Pinpoint the cell where the given text exists, returning its (X, Y) midpoint coordinate. 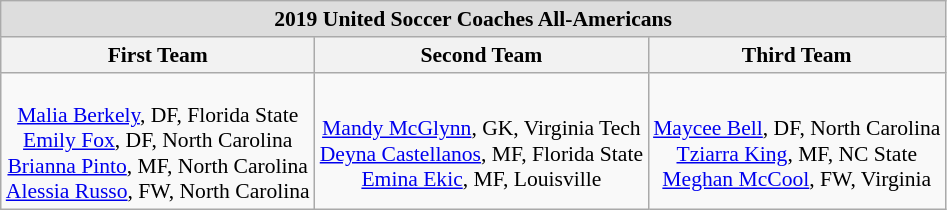
First Team (158, 55)
Third Team (796, 55)
Second Team (482, 55)
Maycee Bell, DF, North Carolina Tziarra King, MF, NC State Meghan McCool, FW, Virginia (796, 141)
Mandy McGlynn, GK, Virginia Tech Deyna Castellanos, MF, Florida State Emina Ekic, MF, Louisville (482, 141)
2019 United Soccer Coaches All-Americans (474, 19)
Malia Berkely, DF, Florida State Emily Fox, DF, North Carolina Brianna Pinto, MF, North Carolina Alessia Russo, FW, North Carolina (158, 141)
